Return (x, y) of the center of cell containing provided text 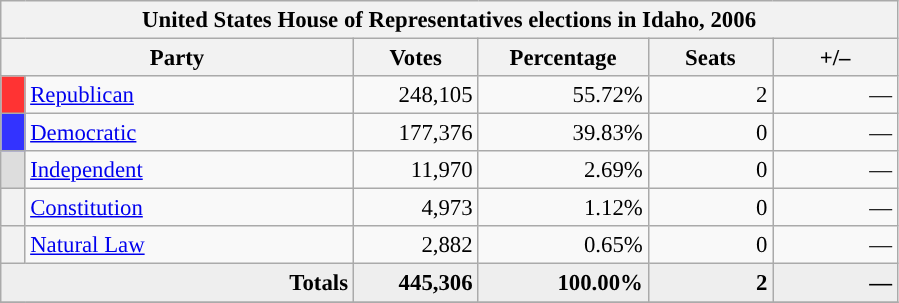
Constitution (189, 208)
Seats (710, 58)
100.00% (563, 283)
2.69% (563, 170)
445,306 (416, 283)
Party (178, 58)
55.72% (563, 95)
Democratic (189, 133)
2,882 (416, 245)
Totals (178, 283)
+/– (836, 58)
Republican (189, 95)
11,970 (416, 170)
39.83% (563, 133)
Independent (189, 170)
0.65% (563, 245)
Natural Law (189, 245)
177,376 (416, 133)
United States House of Representatives elections in Idaho, 2006 (450, 20)
4,973 (416, 208)
Votes (416, 58)
Percentage (563, 58)
248,105 (416, 95)
1.12% (563, 208)
